Provide the (x, y) coordinate of the cell's center where the given text is located.  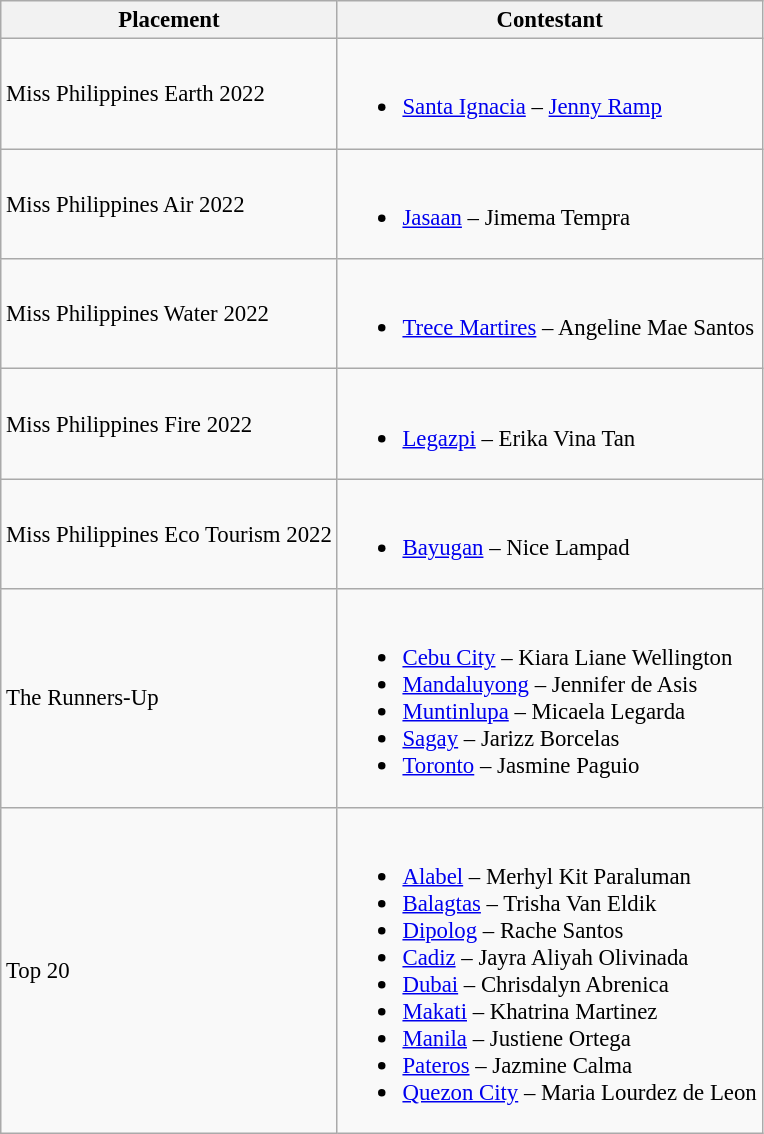
Top 20 (169, 970)
The Runners-Up (169, 698)
Contestant (550, 20)
Miss Philippines Eco Tourism 2022 (169, 534)
Jasaan – Jimema Tempra (550, 204)
Miss Philippines Water 2022 (169, 314)
Miss Philippines Air 2022 (169, 204)
Legazpi – Erika Vina Tan (550, 424)
Bayugan – Nice Lampad (550, 534)
Placement (169, 20)
Miss Philippines Fire 2022 (169, 424)
Miss Philippines Earth 2022 (169, 94)
Santa Ignacia – Jenny Ramp (550, 94)
Cebu City – Kiara Liane WellingtonMandaluyong – Jennifer de AsisMuntinlupa – Micaela LegardaSagay – Jarizz BorcelasToronto – Jasmine Paguio (550, 698)
Trece Martires – Angeline Mae Santos (550, 314)
